Search for the cell housing the specified text and yield its (X, Y) center coordinate. 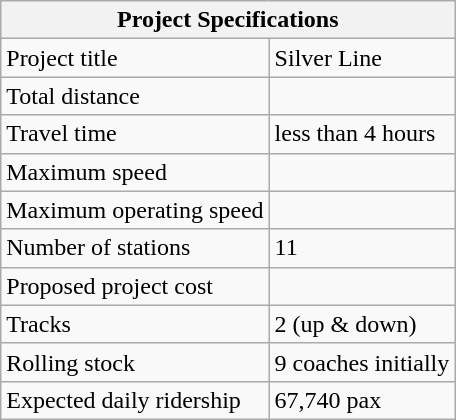
Maximum operating speed (135, 210)
Maximum speed (135, 172)
67,740 pax (362, 400)
Project title (135, 58)
Total distance (135, 96)
Proposed project cost (135, 286)
Project Specifications (228, 20)
less than 4 hours (362, 134)
Rolling stock (135, 362)
2 (up & down) (362, 324)
Expected daily ridership (135, 400)
Silver Line (362, 58)
9 coaches initially (362, 362)
Travel time (135, 134)
Number of stations (135, 248)
Tracks (135, 324)
11 (362, 248)
